Return the [X, Y] coordinate for the center point of the cell that contains the specified text.  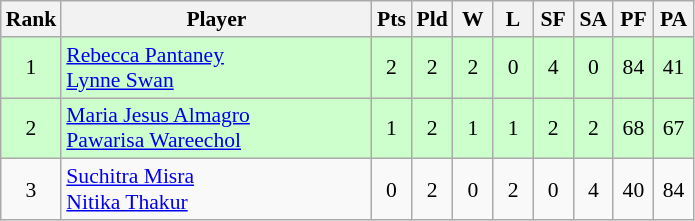
Rank [32, 19]
PA [673, 19]
L [513, 19]
Player [216, 19]
3 [32, 190]
Pts [391, 19]
Rebecca Pantaney Lynne Swan [216, 68]
PF [633, 19]
SA [593, 19]
68 [633, 128]
Pld [432, 19]
40 [633, 190]
67 [673, 128]
Maria Jesus Almagro Pawarisa Wareechol [216, 128]
Suchitra Misra Nitika Thakur [216, 190]
W [473, 19]
SF [553, 19]
41 [673, 68]
